Identify which cell holds the provided text, then report its [x, y] central coordinate. 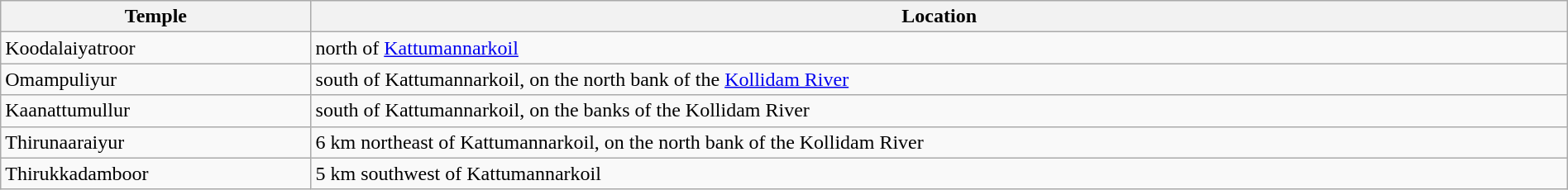
Thirukkadamboor [155, 173]
Omampuliyur [155, 79]
south of Kattumannarkoil, on the banks of the Kollidam River [939, 111]
Kaanattumullur [155, 111]
north of Kattumannarkoil [939, 48]
Koodalaiyatroor [155, 48]
Thirunaaraiyur [155, 142]
Location [939, 17]
south of Kattumannarkoil, on the north bank of the Kollidam River [939, 79]
Temple [155, 17]
6 km northeast of Kattumannarkoil, on the north bank of the Kollidam River [939, 142]
5 km southwest of Kattumannarkoil [939, 173]
